Locate the cell with the specified text and output its [x, y] center coordinate. 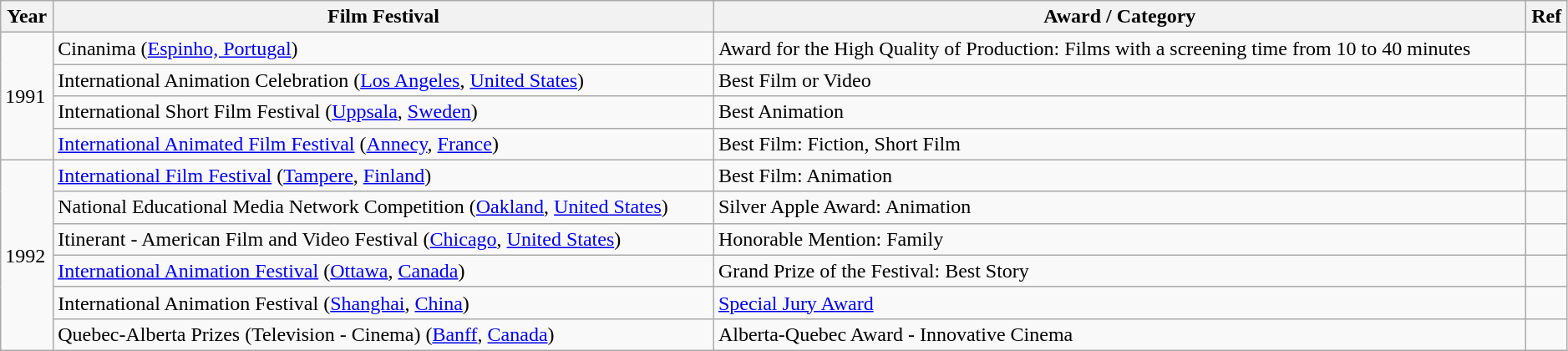
1991 [27, 96]
International Film Festival (Tampere, Finland) [384, 175]
International Short Film Festival (Uppsala, Sweden) [384, 112]
Honorable Mention: Family [1119, 239]
Award / Category [1119, 17]
Alberta-Quebec Award - Innovative Cinema [1119, 334]
Best Film or Video [1119, 80]
Ref [1546, 17]
Best Film: Fiction, Short Film [1119, 144]
Silver Apple Award: Animation [1119, 207]
International Animation Festival (Shanghai, China) [384, 303]
Cinanima (Espinho, Portugal) [384, 48]
Special Jury Award [1119, 303]
Quebec-Alberta Prizes (Television - Cinema) (Banff, Canada) [384, 334]
Best Film: Animation [1119, 175]
International Animation Celebration (Los Angeles, United States) [384, 80]
Best Animation [1119, 112]
Film Festival [384, 17]
National Educational Media Network Competition (Oakland, United States) [384, 207]
Award for the High Quality of Production: Films with a screening time from 10 to 40 minutes [1119, 48]
International Animation Festival (Ottawa, Canada) [384, 271]
Grand Prize of the Festival: Best Story [1119, 271]
Year [27, 17]
Itinerant - American Film and Video Festival (Chicago, United States) [384, 239]
1992 [27, 255]
International Animated Film Festival (Annecy, France) [384, 144]
